Output the [x, y] coordinate of the center of the cell containing the given text.  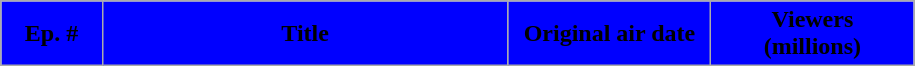
Viewers(millions) [812, 34]
Ep. # [52, 34]
Title [305, 34]
Original air date [610, 34]
